Provide the [x, y] coordinate of the cell's center where the given text is located.  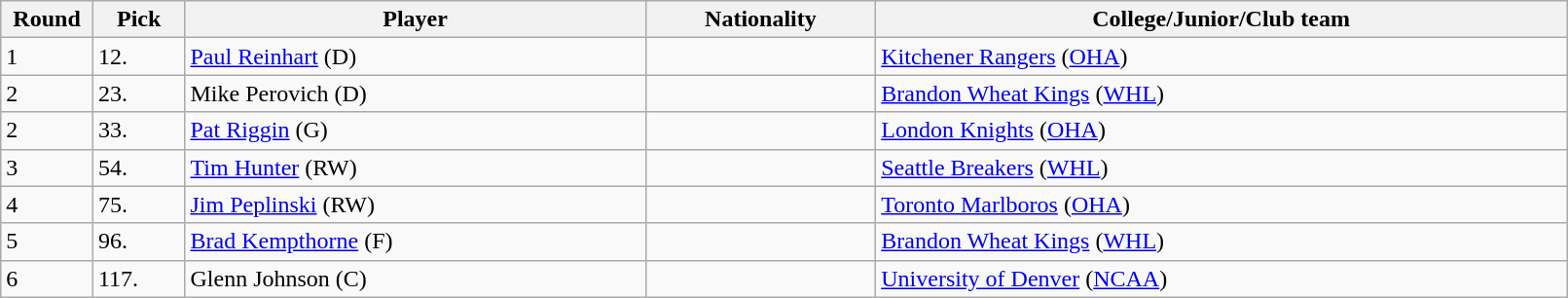
Player [415, 19]
Brad Kempthorne (F) [415, 242]
54. [138, 168]
Paul Reinhart (D) [415, 56]
33. [138, 130]
96. [138, 242]
University of Denver (NCAA) [1222, 279]
Mike Perovich (D) [415, 93]
Seattle Breakers (WHL) [1222, 168]
Round [47, 19]
117. [138, 279]
Pat Riggin (G) [415, 130]
1 [47, 56]
12. [138, 56]
Tim Hunter (RW) [415, 168]
Jim Peplinski (RW) [415, 205]
Nationality [761, 19]
6 [47, 279]
Pick [138, 19]
Glenn Johnson (C) [415, 279]
4 [47, 205]
5 [47, 242]
London Knights (OHA) [1222, 130]
75. [138, 205]
Toronto Marlboros (OHA) [1222, 205]
3 [47, 168]
Kitchener Rangers (OHA) [1222, 56]
23. [138, 93]
College/Junior/Club team [1222, 19]
